Determine the (X, Y) coordinate at the center of the cell enclosing the given text.  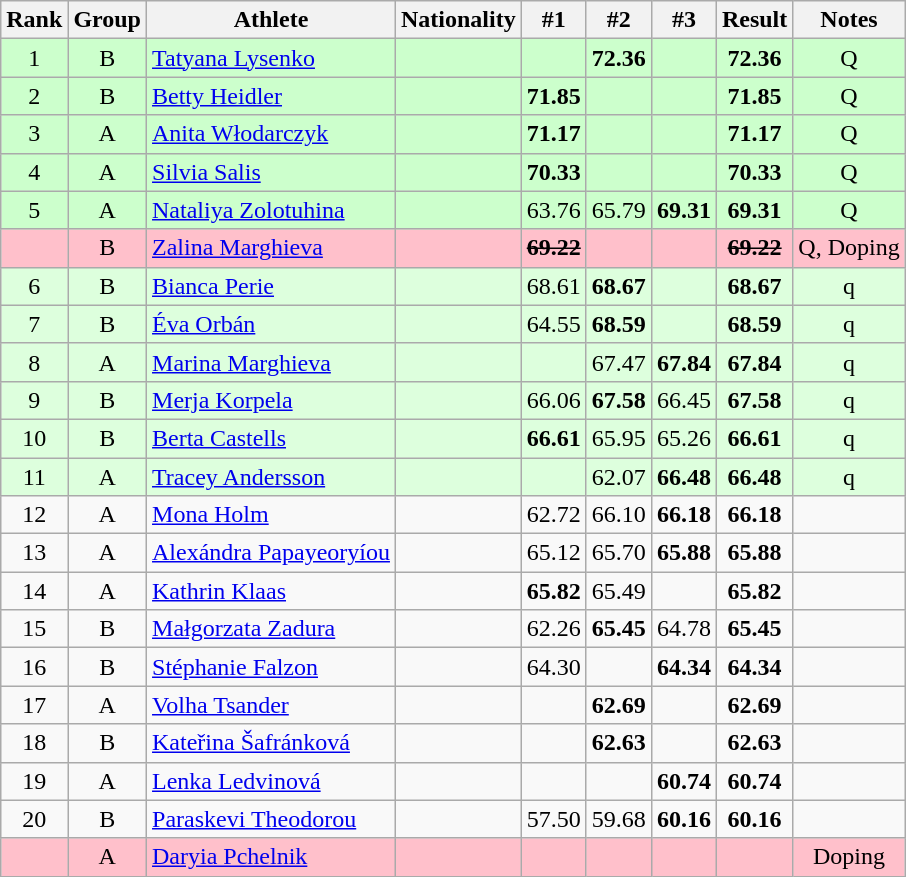
67.47 (618, 362)
#1 (554, 20)
Q, Doping (849, 248)
1 (34, 58)
Éva Orbán (272, 324)
Doping (849, 857)
62.72 (554, 515)
Tracey Andersson (272, 477)
5 (34, 210)
Group (108, 20)
Małgorzata Zadura (272, 629)
#3 (684, 20)
66.45 (684, 400)
Alexándra Papayeoryíou (272, 553)
62.26 (554, 629)
3 (34, 134)
Rank (34, 20)
65.12 (554, 553)
Nationality (458, 20)
Stéphanie Falzon (272, 667)
Lenka Ledvinová (272, 781)
65.70 (618, 553)
Zalina Marghieva (272, 248)
20 (34, 819)
64.78 (684, 629)
18 (34, 743)
Kathrin Klaas (272, 591)
17 (34, 705)
Paraskevi Theodorou (272, 819)
66.10 (618, 515)
Anita Włodarczyk (272, 134)
Athlete (272, 20)
11 (34, 477)
14 (34, 591)
4 (34, 172)
10 (34, 438)
#2 (618, 20)
15 (34, 629)
59.68 (618, 819)
12 (34, 515)
68.61 (554, 286)
64.55 (554, 324)
66.06 (554, 400)
65.26 (684, 438)
Kateřina Šafránková (272, 743)
Nataliya Zolotuhina (272, 210)
63.76 (554, 210)
Bianca Perie (272, 286)
57.50 (554, 819)
7 (34, 324)
8 (34, 362)
Silvia Salis (272, 172)
2 (34, 96)
Notes (849, 20)
16 (34, 667)
Result (754, 20)
62.07 (618, 477)
6 (34, 286)
64.30 (554, 667)
Volha Tsander (272, 705)
Mona Holm (272, 515)
65.79 (618, 210)
Tatyana Lysenko (272, 58)
19 (34, 781)
9 (34, 400)
Merja Korpela (272, 400)
13 (34, 553)
Berta Castells (272, 438)
65.49 (618, 591)
Marina Marghieva (272, 362)
65.95 (618, 438)
Daryia Pchelnik (272, 857)
Betty Heidler (272, 96)
